Extract the (x, y) coordinate from the center of the cell holding the provided text.  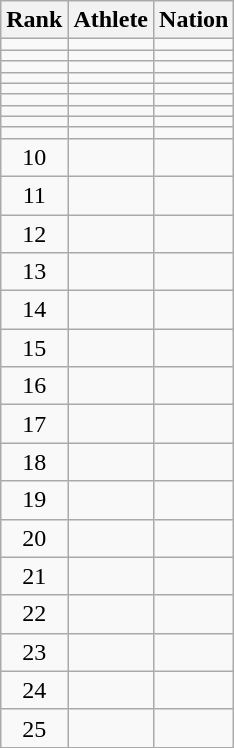
20 (34, 538)
15 (34, 348)
19 (34, 500)
10 (34, 157)
18 (34, 462)
12 (34, 233)
13 (34, 272)
21 (34, 576)
Rank (34, 20)
25 (34, 728)
22 (34, 614)
24 (34, 690)
16 (34, 386)
14 (34, 310)
Athlete (111, 20)
23 (34, 652)
Nation (194, 20)
11 (34, 195)
17 (34, 424)
